Pinpoint the cell where the given text exists, returning its (x, y) midpoint coordinate. 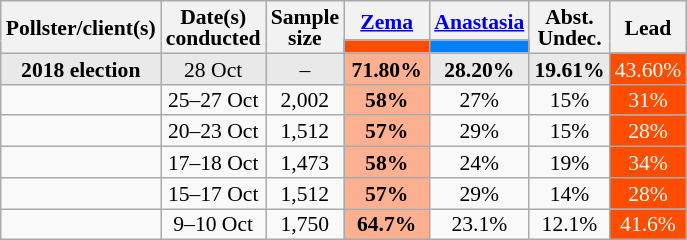
43.60% (648, 68)
24% (479, 162)
Samplesize (305, 27)
Anastasia (479, 20)
Pollster/client(s) (81, 27)
Lead (648, 27)
19.61% (569, 68)
19% (569, 162)
14% (569, 194)
2018 election (81, 68)
1,750 (305, 224)
Abst.Undec. (569, 27)
27% (479, 100)
20–23 Oct (214, 132)
9–10 Oct (214, 224)
25–27 Oct (214, 100)
Zema (386, 20)
– (305, 68)
Date(s)conducted (214, 27)
64.7% (386, 224)
28 Oct (214, 68)
15–17 Oct (214, 194)
71.80% (386, 68)
17–18 Oct (214, 162)
12.1% (569, 224)
34% (648, 162)
28.20% (479, 68)
31% (648, 100)
41.6% (648, 224)
2,002 (305, 100)
1,473 (305, 162)
23.1% (479, 224)
